Output the [X, Y] coordinate of the center of the cell containing the given text.  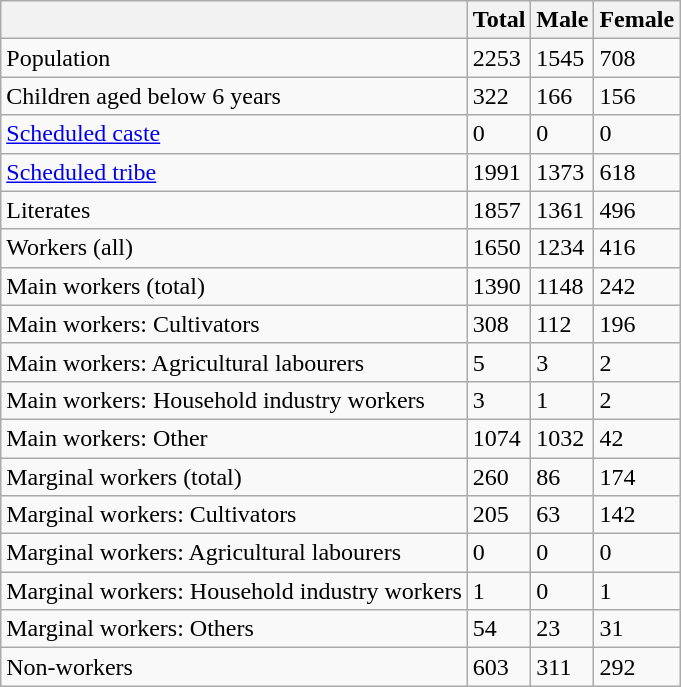
42 [637, 438]
1545 [562, 58]
Main workers: Other [234, 438]
Marginal workers (total) [234, 477]
1234 [562, 248]
112 [562, 324]
54 [499, 629]
416 [637, 248]
1650 [499, 248]
Marginal workers: Agricultural labourers [234, 553]
Main workers: Agricultural labourers [234, 362]
31 [637, 629]
196 [637, 324]
205 [499, 515]
Female [637, 20]
618 [637, 172]
1148 [562, 286]
1857 [499, 210]
63 [562, 515]
Main workers: Household industry workers [234, 400]
2253 [499, 58]
1390 [499, 286]
311 [562, 667]
Marginal workers: Household industry workers [234, 591]
Children aged below 6 years [234, 96]
Main workers (total) [234, 286]
Non-workers [234, 667]
1991 [499, 172]
Population [234, 58]
242 [637, 286]
1361 [562, 210]
Main workers: Cultivators [234, 324]
322 [499, 96]
Workers (all) [234, 248]
1032 [562, 438]
Total [499, 20]
603 [499, 667]
166 [562, 96]
5 [499, 362]
Scheduled tribe [234, 172]
308 [499, 324]
23 [562, 629]
156 [637, 96]
1074 [499, 438]
292 [637, 667]
1373 [562, 172]
Marginal workers: Cultivators [234, 515]
86 [562, 477]
142 [637, 515]
Scheduled caste [234, 134]
Male [562, 20]
260 [499, 477]
Literates [234, 210]
708 [637, 58]
Marginal workers: Others [234, 629]
174 [637, 477]
496 [637, 210]
